Provide the [x, y] coordinate of the cell's center where the given text is located.  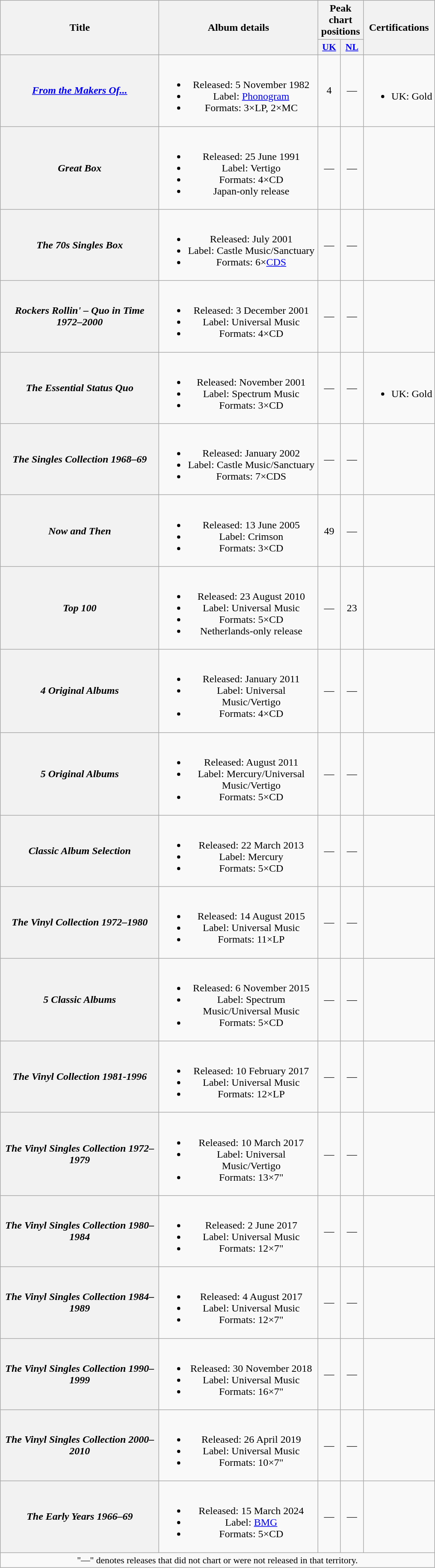
Great Box [80, 168]
4 Original Albums [80, 691]
Released: 23 August 2010Label: Universal MusicFormats: 5×CDNetherlands-only release [239, 608]
Released: January 2002Label: Castle Music/SanctuaryFormats: 7×CDS [239, 459]
Released: 6 November 2015Label: Spectrum Music/Universal MusicFormats: 5×CD [239, 999]
49 [329, 531]
The Vinyl Collection 1981-1996 [80, 1076]
Released: 13 June 2005Label: CrimsonFormats: 3×CD [239, 531]
4 [329, 91]
Released: 4 August 2017Label: Universal MusicFormats: 12×7" [239, 1302]
Released: 2 June 2017Label: Universal MusicFormats: 12×7" [239, 1231]
Released: July 2001Label: Castle Music/SanctuaryFormats: 6×CDS [239, 245]
Released: 30 November 2018Label: Universal MusicFormats: 16×7" [239, 1374]
Released: 3 December 2001Label: Universal MusicFormats: 4×CD [239, 316]
Released: November 2001Label: Spectrum MusicFormats: 3×CD [239, 388]
Rockers Rollin' – Quo in Time 1972–2000 [80, 316]
The Vinyl Singles Collection 1990–1999 [80, 1374]
Released: 25 June 1991Label: VertigoFormats: 4×CDJapan-only release [239, 168]
"—" denotes releases that did not chart or were not released in that territory. [217, 1560]
The Singles Collection 1968–69 [80, 459]
Title [80, 28]
Released: 5 November 1982Label: PhonogramFormats: 3×LP, 2×MC [239, 91]
Now and Then [80, 531]
Released: 26 April 2019Label: Universal MusicFormats: 10×7" [239, 1446]
Album details [239, 28]
Released: 22 March 2013Label: MercuryFormats: 5×CD [239, 851]
NL [352, 47]
Released: 14 August 2015Label: Universal MusicFormats: 11×LP [239, 923]
Released: 10 February 2017Label: Universal MusicFormats: 12×LP [239, 1076]
The Vinyl Singles Collection 1980–1984 [80, 1231]
Certifications [399, 28]
The Vinyl Singles Collection 1984–1989 [80, 1302]
The Essential Status Quo [80, 388]
From the Makers Of... [80, 91]
Released: 15 March 2024Label: BMGFormats: 5×CD [239, 1517]
The Vinyl Singles Collection 2000–2010 [80, 1446]
The Early Years 1966–69 [80, 1517]
UK [329, 47]
5 Classic Albums [80, 999]
Peak chart positions [340, 20]
Released: January 2011Label: Universal Music/VertigoFormats: 4×CD [239, 691]
5 Original Albums [80, 774]
Top 100 [80, 608]
Classic Album Selection [80, 851]
The Vinyl Singles Collection 1972–1979 [80, 1154]
The 70s Singles Box [80, 245]
Released: August 2011Label: Mercury/Universal Music/VertigoFormats: 5×CD [239, 774]
Released: 10 March 2017Label: Universal Music/VertigoFormats: 13×7" [239, 1154]
23 [352, 608]
The Vinyl Collection 1972–1980 [80, 923]
